From the cell containing the given text, extract its center point as [X, Y] coordinate. 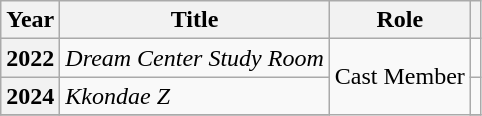
Cast Member [400, 77]
Title [194, 20]
Year [30, 20]
Role [400, 20]
2024 [30, 96]
2022 [30, 58]
Kkondae Z [194, 96]
Dream Center Study Room [194, 58]
